Output the (x, y) coordinate of the center of the cell containing the given text.  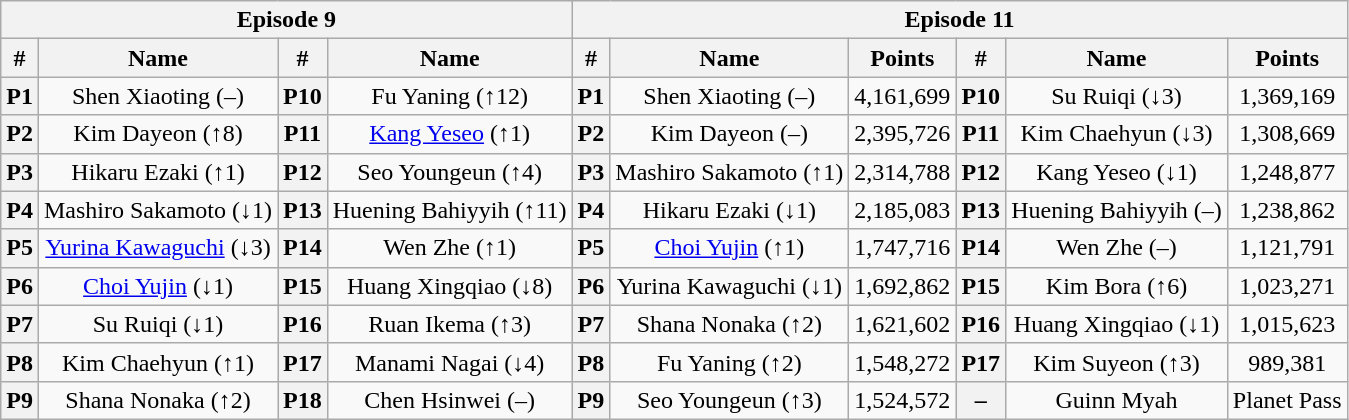
Huening Bahiyyih (↑11) (450, 210)
Fu Yaning (↑2) (730, 362)
1,692,862 (902, 286)
Huang Xingqiao (↓8) (450, 286)
Chen Hsinwei (–) (450, 400)
Seo Youngeun (↑4) (450, 172)
Kim Bora (↑6) (1117, 286)
Wen Zhe (–) (1117, 248)
Kang Yeseo (↑1) (450, 134)
Kim Dayeon (–) (730, 134)
Kim Chaehyun (↑1) (158, 362)
Hikaru Ezaki (↑1) (158, 172)
P18 (303, 400)
Mashiro Sakamoto (↑1) (730, 172)
Su Ruiqi (↓3) (1117, 96)
1,238,862 (1287, 210)
– (981, 400)
Choi Yujin (↑1) (730, 248)
Episode 11 (960, 20)
Huang Xingqiao (↓1) (1117, 324)
1,308,669 (1287, 134)
4,161,699 (902, 96)
Ruan Ikema (↑3) (450, 324)
Choi Yujin (↓1) (158, 286)
1,747,716 (902, 248)
Seo Youngeun (↑3) (730, 400)
Manami Nagai (↓4) (450, 362)
1,524,572 (902, 400)
Huening Bahiyyih (–) (1117, 210)
1,621,602 (902, 324)
1,248,877 (1287, 172)
Yurina Kawaguchi (↓1) (730, 286)
Kang Yeseo (↓1) (1117, 172)
Fu Yaning (↑12) (450, 96)
Kim Dayeon (↑8) (158, 134)
Hikaru Ezaki (↓1) (730, 210)
2,185,083 (902, 210)
Wen Zhe (↑1) (450, 248)
2,395,726 (902, 134)
Mashiro Sakamoto (↓1) (158, 210)
989,381 (1287, 362)
1,023,271 (1287, 286)
2,314,788 (902, 172)
1,369,169 (1287, 96)
Guinn Myah (1117, 400)
Kim Chaehyun (↓3) (1117, 134)
1,548,272 (902, 362)
Su Ruiqi (↓1) (158, 324)
Episode 9 (286, 20)
Kim Suyeon (↑3) (1117, 362)
Planet Pass (1287, 400)
Yurina Kawaguchi (↓3) (158, 248)
1,015,623 (1287, 324)
1,121,791 (1287, 248)
